Pinpoint the cell where the given text exists, returning its [x, y] midpoint coordinate. 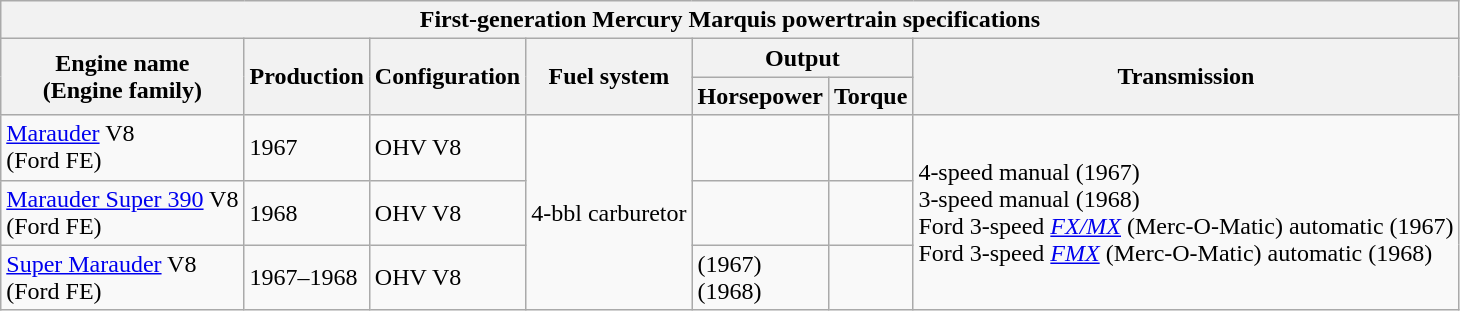
Marauder Super 390 V8(Ford FE) [122, 212]
Transmission [1186, 77]
4-speed manual (1967)3-speed manual (1968)Ford 3-speed FX/MX (Merc-O-Matic) automatic (1967)Ford 3-speed FMX (Merc-O-Matic) automatic (1968) [1186, 212]
Production [306, 77]
Torque [870, 96]
Configuration [447, 77]
Super Marauder V8(Ford FE) [122, 278]
Horsepower [760, 96]
Output [802, 58]
Fuel system [609, 77]
1967–1968 [306, 278]
Engine name(Engine family) [122, 77]
First-generation Mercury Marquis powertrain specifications [730, 20]
1967 [306, 148]
1968 [306, 212]
Marauder V8(Ford FE) [122, 148]
(1967) (1968) [760, 278]
4-bbl carburetor [609, 212]
